Extract the (X, Y) coordinate from the center of the cell holding the provided text.  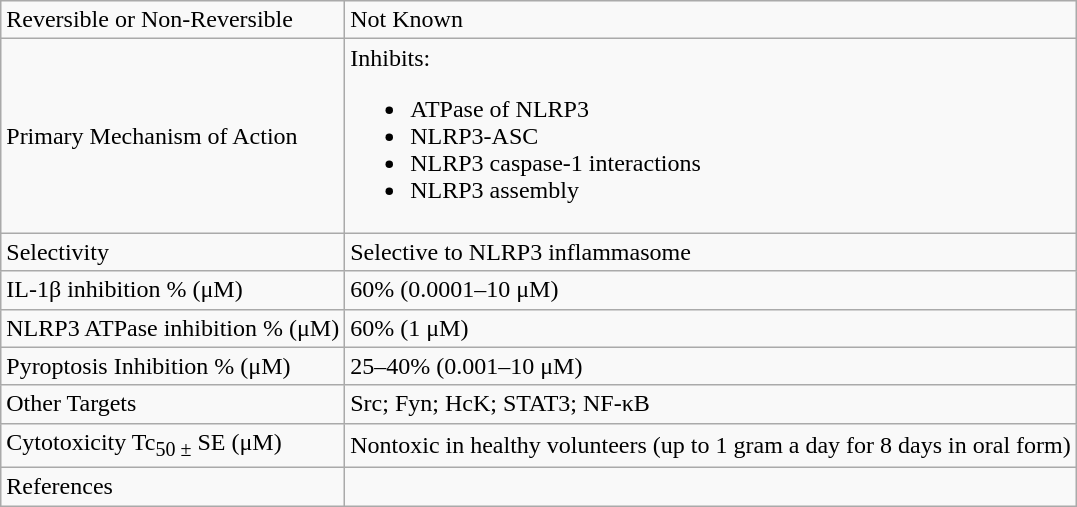
Nontoxic in healthy volunteers (up to 1 gram a day for 8 days in oral form) (711, 445)
25–40% (0.001–10 μM) (711, 366)
NLRP3 ATPase inhibition % (μM) (173, 328)
Selectivity (173, 252)
Inhibits:ATPase of NLRP3NLRP3-ASCNLRP3 caspase-1 interactionsNLRP3 assembly (711, 136)
Not Known (711, 20)
Primary Mechanism of Action (173, 136)
60% (1 μM) (711, 328)
Pyroptosis Inhibition % (μM) (173, 366)
Cytotoxicity Tc50 ± SE (μM) (173, 445)
References (173, 487)
Reversible or Non-Reversible (173, 20)
Selective to NLRP3 inflammasome (711, 252)
Src; Fyn; HcK; STAT3; NF-κB (711, 404)
Other Targets (173, 404)
IL-1β inhibition % (μM) (173, 290)
60% (0.0001–10 μM) (711, 290)
